Extract the (x, y) coordinate from the center of the cell holding the provided text.  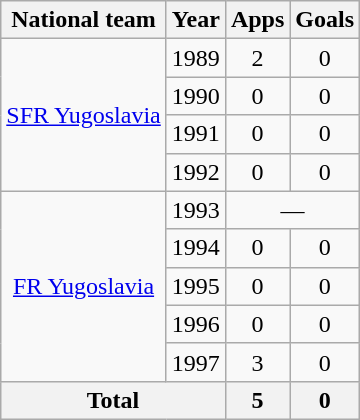
3 (257, 362)
2 (257, 58)
1990 (196, 96)
1994 (196, 248)
Year (196, 20)
— (292, 210)
Goals (325, 20)
FR Yugoslavia (84, 286)
1991 (196, 134)
1996 (196, 324)
Apps (257, 20)
1989 (196, 58)
5 (257, 400)
1997 (196, 362)
Total (114, 400)
National team (84, 20)
1995 (196, 286)
1992 (196, 172)
1993 (196, 210)
SFR Yugoslavia (84, 115)
